Return [x, y] of the center of cell containing provided text 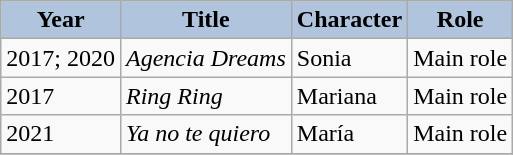
Title [206, 20]
María [349, 134]
Sonia [349, 58]
2017 [61, 96]
Agencia Dreams [206, 58]
2017; 2020 [61, 58]
Ring Ring [206, 96]
Mariana [349, 96]
Role [460, 20]
2021 [61, 134]
Year [61, 20]
Ya no te quiero [206, 134]
Character [349, 20]
